Scan for the cell matching the given text and deliver its [X, Y] coordinate at center. 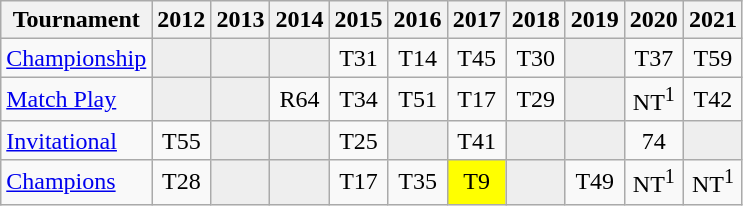
2018 [536, 20]
2014 [300, 20]
2019 [594, 20]
2016 [418, 20]
T31 [358, 58]
R64 [300, 100]
T42 [712, 100]
T9 [476, 182]
Tournament [76, 20]
T41 [476, 140]
2015 [358, 20]
T59 [712, 58]
T25 [358, 140]
2017 [476, 20]
T29 [536, 100]
Match Play [76, 100]
T14 [418, 58]
2012 [182, 20]
T34 [358, 100]
T30 [536, 58]
Invitational [76, 140]
T51 [418, 100]
T49 [594, 182]
2021 [712, 20]
2013 [240, 20]
T28 [182, 182]
T37 [654, 58]
Championship [76, 58]
T45 [476, 58]
T55 [182, 140]
74 [654, 140]
Champions [76, 182]
2020 [654, 20]
T35 [418, 182]
